For the text-containing cell, return its midpoint in [x, y] coordinate format. 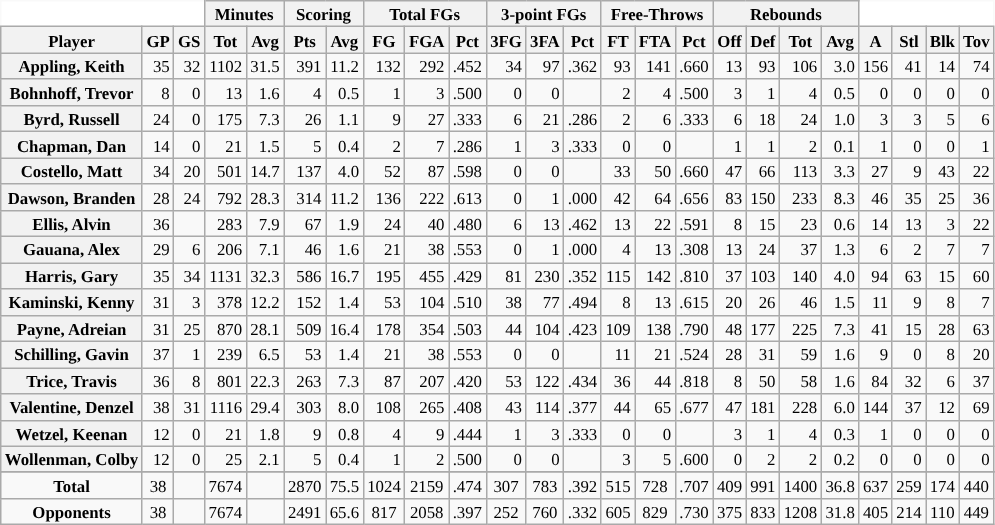
455 [427, 276]
354 [427, 328]
2159 [427, 486]
.397 [468, 512]
94 [876, 276]
59 [801, 355]
150 [762, 197]
.598 [468, 171]
8.3 [840, 197]
74 [976, 66]
Payne, Adreian [72, 328]
FT [618, 40]
6.5 [265, 355]
.392 [583, 486]
265 [427, 407]
FTA [656, 40]
.452 [468, 66]
29 [158, 250]
.462 [583, 224]
515 [618, 486]
0.8 [345, 433]
.730 [694, 512]
Stl [908, 40]
18 [762, 119]
3.0 [840, 66]
141 [656, 66]
.362 [583, 66]
108 [384, 407]
Off [730, 40]
16.7 [345, 276]
.613 [468, 197]
225 [801, 328]
28.3 [265, 197]
1131 [225, 276]
Minutes [244, 14]
1.8 [265, 433]
GP [158, 40]
52 [384, 171]
174 [942, 486]
109 [618, 328]
.429 [468, 276]
Blk [942, 40]
Def [762, 40]
GS [190, 40]
22.3 [265, 381]
Tov [976, 40]
2491 [305, 512]
Bohnhoff, Trevor [72, 93]
195 [384, 276]
.352 [583, 276]
33 [618, 171]
440 [976, 486]
0.1 [840, 145]
48 [730, 328]
23 [801, 224]
32.3 [265, 276]
Costello, Matt [72, 171]
67 [305, 224]
16.4 [345, 328]
303 [305, 407]
.408 [468, 407]
.423 [583, 328]
0.3 [840, 433]
1.0 [840, 119]
14.7 [265, 171]
.377 [583, 407]
181 [762, 407]
1208 [801, 512]
Trice, Travis [72, 381]
870 [225, 328]
.818 [694, 381]
259 [908, 486]
.503 [468, 328]
233 [801, 197]
65.6 [345, 512]
110 [942, 512]
Kaminski, Kenny [72, 302]
207 [427, 381]
.510 [468, 302]
375 [730, 512]
42 [618, 197]
142 [656, 276]
Schilling, Gavin [72, 355]
64 [656, 197]
801 [225, 381]
.524 [694, 355]
FG [384, 40]
66 [762, 171]
29.4 [265, 407]
31.8 [840, 512]
3FG [506, 40]
409 [730, 486]
132 [384, 66]
156 [876, 66]
58 [801, 381]
.434 [583, 381]
.308 [694, 250]
Total FGs [424, 14]
.494 [583, 302]
77 [545, 302]
84 [876, 381]
A [876, 40]
3.3 [840, 171]
0.2 [840, 459]
792 [225, 197]
178 [384, 328]
391 [305, 66]
40 [427, 224]
0.6 [840, 224]
177 [762, 328]
140 [801, 276]
760 [545, 512]
115 [618, 276]
144 [876, 407]
405 [876, 512]
Valentine, Denzel [72, 407]
Gauana, Alex [72, 250]
Scoring [324, 14]
1116 [225, 407]
2.1 [265, 459]
Appling, Keith [72, 66]
175 [225, 119]
501 [225, 171]
Pts [305, 40]
103 [762, 276]
.790 [694, 328]
138 [656, 328]
Chapman, Dan [72, 145]
31.5 [265, 66]
Byrd, Russell [72, 119]
292 [427, 66]
605 [618, 512]
.656 [694, 197]
378 [225, 302]
2058 [427, 512]
991 [762, 486]
113 [801, 171]
.591 [694, 224]
.420 [468, 381]
307 [506, 486]
FGA [427, 40]
637 [876, 486]
314 [305, 197]
283 [225, 224]
7.1 [265, 250]
263 [305, 381]
8.0 [345, 407]
228 [801, 407]
137 [305, 171]
586 [305, 276]
829 [656, 512]
.677 [694, 407]
1400 [801, 486]
1024 [384, 486]
1.9 [345, 224]
Wetzel, Keenan [72, 433]
728 [656, 486]
75.5 [345, 486]
449 [976, 512]
106 [801, 66]
222 [427, 197]
206 [225, 250]
833 [762, 512]
65 [656, 407]
Dawson, Branden [72, 197]
12.2 [265, 302]
114 [545, 407]
817 [384, 512]
Total [72, 486]
230 [545, 276]
Wollenman, Colby [72, 459]
7.9 [265, 224]
3-point FGs [544, 14]
.474 [468, 486]
Player [72, 40]
252 [506, 512]
81 [506, 276]
36.8 [840, 486]
Opponents [72, 512]
6.0 [840, 407]
783 [545, 486]
Harris, Gary [72, 276]
239 [225, 355]
136 [384, 197]
Free-Throws [656, 14]
.810 [694, 276]
2870 [305, 486]
214 [908, 512]
28.1 [265, 328]
122 [545, 381]
69 [976, 407]
.707 [694, 486]
1102 [225, 66]
.332 [583, 512]
1.1 [345, 119]
60 [976, 276]
.480 [468, 224]
152 [305, 302]
.600 [694, 459]
83 [730, 197]
97 [545, 66]
.444 [468, 433]
1.3 [840, 250]
.615 [694, 302]
Rebounds [786, 14]
Ellis, Alvin [72, 224]
3FA [545, 40]
509 [305, 328]
